Return the (x, y) coordinate for the center point of the cell that contains the specified text.  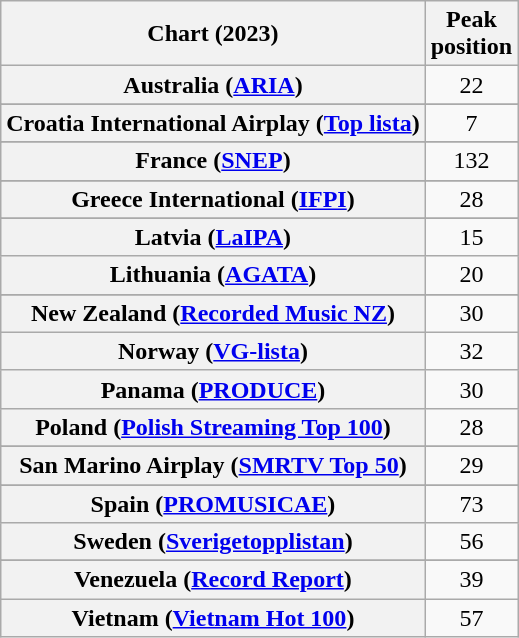
Greece International (IFPI) (213, 199)
Sweden (Sverigetopplistan) (213, 542)
56 (471, 542)
France (SNEP) (213, 161)
Chart (2023) (213, 34)
Spain (PROMUSICAE) (213, 503)
20 (471, 275)
Panama (PRODUCE) (213, 389)
San Marino Airplay (SMRTV Top 50) (213, 465)
32 (471, 351)
7 (471, 123)
Australia (ARIA) (213, 85)
29 (471, 465)
73 (471, 503)
39 (471, 580)
Venezuela (Record Report) (213, 580)
Vietnam (Vietnam Hot 100) (213, 618)
22 (471, 85)
Poland (Polish Streaming Top 100) (213, 427)
132 (471, 161)
57 (471, 618)
Norway (VG-lista) (213, 351)
Croatia International Airplay (Top lista) (213, 123)
Latvia (LaIPA) (213, 237)
Peakposition (471, 34)
15 (471, 237)
New Zealand (Recorded Music NZ) (213, 313)
Lithuania (AGATA) (213, 275)
